Detect which cell encompasses the target text, then output its (x, y) center coordinate. 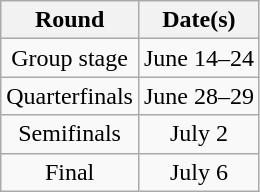
June 28–29 (198, 96)
Final (70, 172)
Round (70, 20)
Quarterfinals (70, 96)
Date(s) (198, 20)
July 2 (198, 134)
June 14–24 (198, 58)
Group stage (70, 58)
July 6 (198, 172)
Semifinals (70, 134)
